Capture the cell that displays the provided text and extract its [x, y] central coordinate. 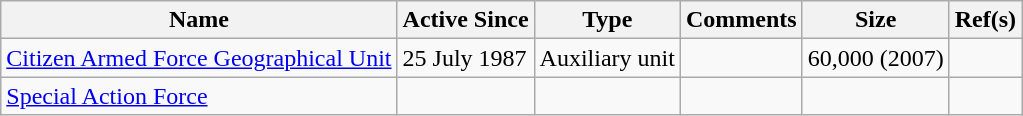
Ref(s) [985, 20]
Citizen Armed Force Geographical Unit [199, 58]
Active Since [466, 20]
25 July 1987 [466, 58]
Type [607, 20]
Size [876, 20]
Special Action Force [199, 96]
Name [199, 20]
Comments [741, 20]
Auxiliary unit [607, 58]
60,000 (2007) [876, 58]
